Pinpoint the cell where the given text exists, returning its [X, Y] midpoint coordinate. 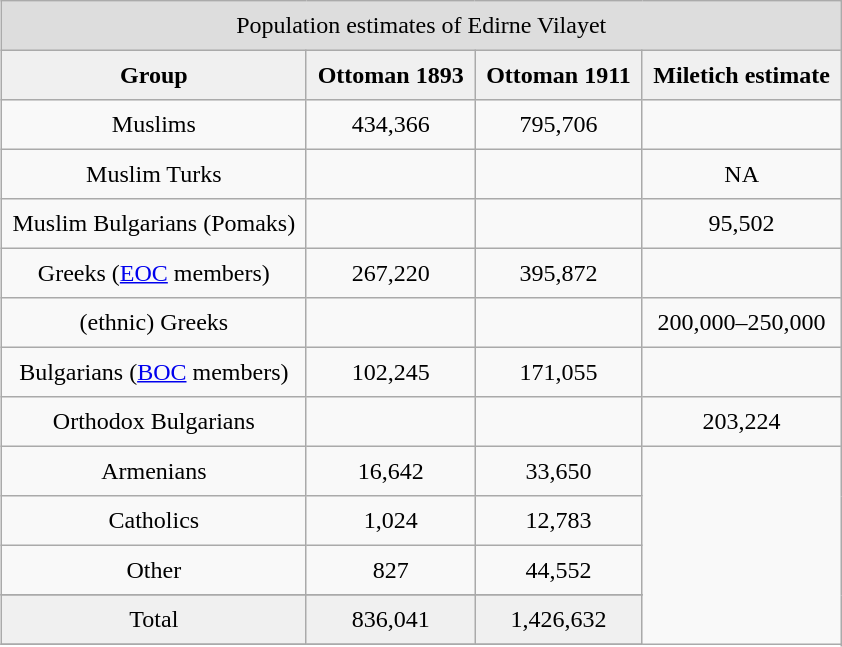
Total [154, 620]
Greeks (EOC members) [154, 273]
Muslim Turks [154, 174]
827 [390, 570]
Miletich estimate [742, 75]
Population estimates of Edirne Vilayet [421, 26]
Orthodox Bulgarians [154, 422]
200,000–250,000 [742, 323]
Other [154, 570]
NA [742, 174]
Group [154, 75]
795,706 [558, 125]
203,224 [742, 422]
171,055 [558, 372]
Ottoman 1911 [558, 75]
1,024 [390, 521]
Ottoman 1893 [390, 75]
(ethnic) Greeks [154, 323]
33,650 [558, 471]
395,872 [558, 273]
Catholics [154, 521]
434,366 [390, 125]
95,502 [742, 224]
Bulgarians (BOC members) [154, 372]
1,426,632 [558, 620]
44,552 [558, 570]
267,220 [390, 273]
Muslims [154, 125]
12,783 [558, 521]
836,041 [390, 620]
Muslim Bulgarians (Pomaks) [154, 224]
102,245 [390, 372]
16,642 [390, 471]
Armenians [154, 471]
